From the cell containing the given text, extract its center point as [x, y] coordinate. 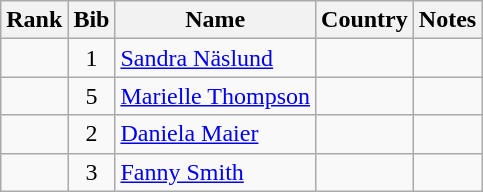
Sandra Näslund [216, 58]
Daniela Maier [216, 134]
Rank [34, 20]
Bib [92, 20]
3 [92, 172]
5 [92, 96]
Marielle Thompson [216, 96]
1 [92, 58]
Fanny Smith [216, 172]
Name [216, 20]
Country [365, 20]
2 [92, 134]
Notes [447, 20]
